Find where the given text appears and provide that cell's center as (X, Y) coordinate. 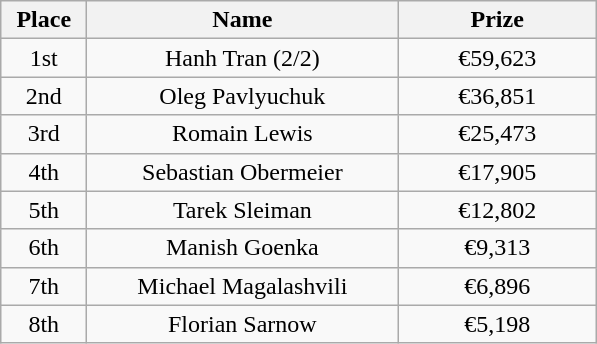
Romain Lewis (242, 134)
€9,313 (498, 248)
2nd (44, 96)
€36,851 (498, 96)
Florian Sarnow (242, 324)
Manish Goenka (242, 248)
Oleg Pavlyuchuk (242, 96)
Michael Magalashvili (242, 286)
Hanh Tran (2/2) (242, 58)
€5,198 (498, 324)
4th (44, 172)
Prize (498, 20)
Tarek Sleiman (242, 210)
Sebastian Obermeier (242, 172)
€12,802 (498, 210)
6th (44, 248)
Name (242, 20)
3rd (44, 134)
€6,896 (498, 286)
€17,905 (498, 172)
5th (44, 210)
€25,473 (498, 134)
€59,623 (498, 58)
1st (44, 58)
Place (44, 20)
8th (44, 324)
7th (44, 286)
